Return [X, Y] of the center of cell containing provided text 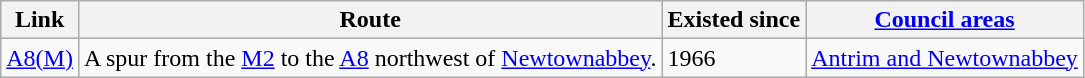
Route [370, 20]
Existed since [734, 20]
Link [40, 20]
A8(M) [40, 58]
A spur from the M2 to the A8 northwest of Newtownabbey. [370, 58]
1966 [734, 58]
Antrim and Newtownabbey [945, 58]
Council areas [945, 20]
